Determine the [X, Y] coordinate at the center of the cell enclosing the given text.  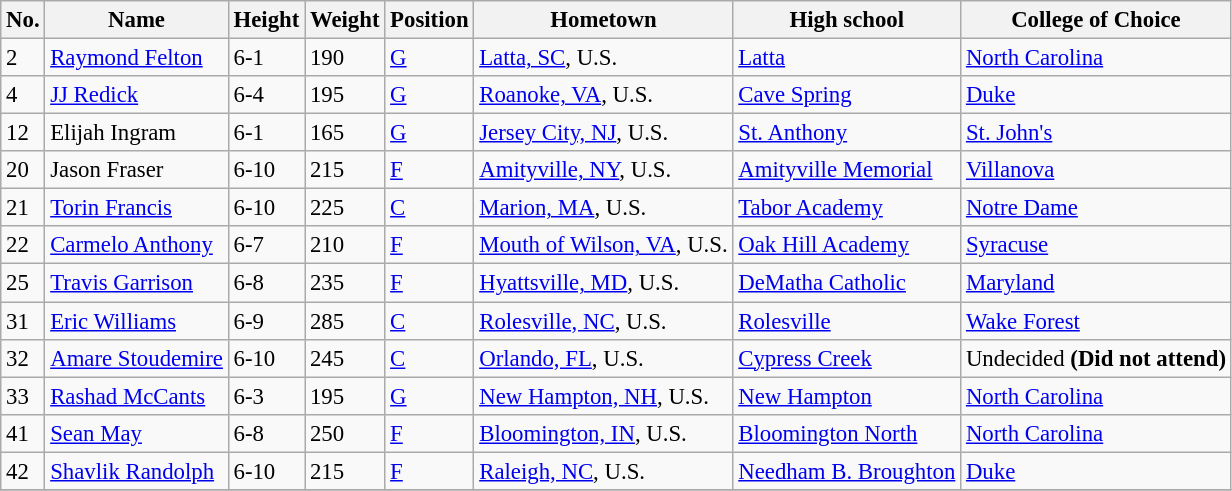
Mouth of Wilson, VA, U.S. [604, 245]
20 [23, 170]
Jason Fraser [136, 170]
Rolesville [847, 321]
Rolesville, NC, U.S. [604, 321]
31 [23, 321]
Syracuse [1096, 245]
Name [136, 20]
Bloomington, IN, U.S. [604, 433]
Wake Forest [1096, 321]
22 [23, 245]
Amityville Memorial [847, 170]
New Hampton [847, 396]
New Hampton, NH, U.S. [604, 396]
6-9 [266, 321]
Hyattsville, MD, U.S. [604, 283]
42 [23, 471]
235 [345, 283]
Torin Francis [136, 208]
2 [23, 58]
Amityville, NY, U.S. [604, 170]
4 [23, 95]
Cave Spring [847, 95]
Weight [345, 20]
210 [345, 245]
Maryland [1096, 283]
JJ Redick [136, 95]
No. [23, 20]
Villanova [1096, 170]
Jersey City, NJ, U.S. [604, 133]
225 [345, 208]
Rashad McCants [136, 396]
12 [23, 133]
33 [23, 396]
Undecided (Did not attend) [1096, 358]
Orlando, FL, U.S. [604, 358]
Height [266, 20]
245 [345, 358]
190 [345, 58]
Latta [847, 58]
285 [345, 321]
41 [23, 433]
25 [23, 283]
Bloomington North [847, 433]
St. John's [1096, 133]
Raymond Felton [136, 58]
Roanoke, VA, U.S. [604, 95]
Hometown [604, 20]
Travis Garrison [136, 283]
Position [430, 20]
Needham B. Broughton [847, 471]
Notre Dame [1096, 208]
Cypress Creek [847, 358]
Latta, SC, U.S. [604, 58]
Elijah Ingram [136, 133]
Amare Stoudemire [136, 358]
6-4 [266, 95]
21 [23, 208]
Eric Williams [136, 321]
6-7 [266, 245]
College of Choice [1096, 20]
32 [23, 358]
St. Anthony [847, 133]
Marion, MA, U.S. [604, 208]
DeMatha Catholic [847, 283]
Sean May [136, 433]
6-3 [266, 396]
Raleigh, NC, U.S. [604, 471]
165 [345, 133]
Tabor Academy [847, 208]
Oak Hill Academy [847, 245]
Carmelo Anthony [136, 245]
Shavlik Randolph [136, 471]
250 [345, 433]
High school [847, 20]
